From the cell containing the given text, extract its center point as [x, y] coordinate. 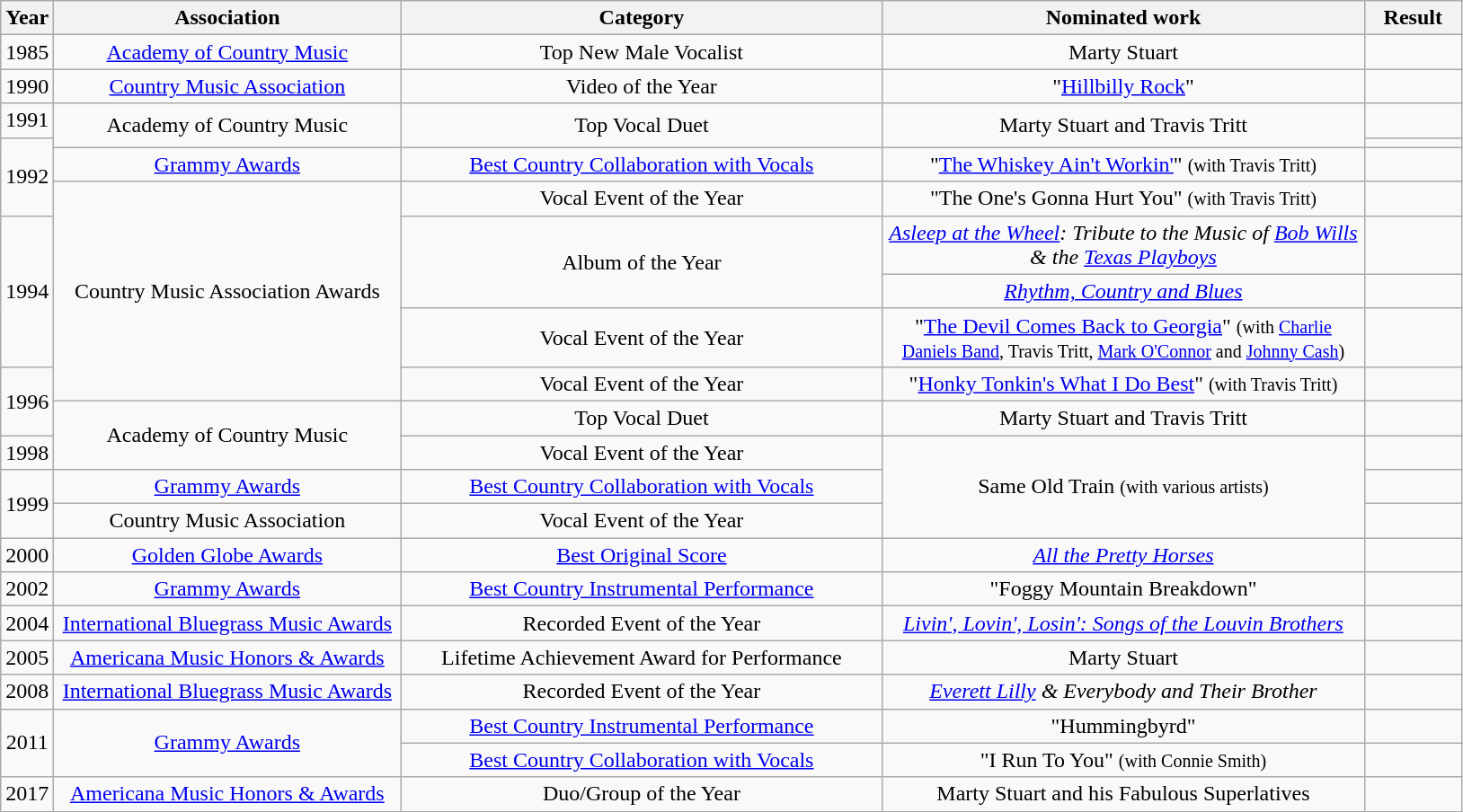
Album of the Year [642, 262]
1996 [27, 401]
2002 [27, 589]
Rhythm, Country and Blues [1123, 291]
Asleep at the Wheel: Tribute to the Music of Bob Wills & the Texas Playboys [1123, 244]
1992 [27, 176]
1990 [27, 86]
1991 [27, 120]
2000 [27, 555]
Result [1413, 18]
"Hillbilly Rock" [1123, 86]
1985 [27, 52]
Top New Male Vocalist [642, 52]
"Hummingbyrd" [1123, 726]
"Honky Tonkin's What I Do Best" (with Travis Tritt) [1123, 384]
"I Run To You" (with Connie Smith) [1123, 760]
Category [642, 18]
All the Pretty Horses [1123, 555]
2004 [27, 623]
2005 [27, 658]
Same Old Train (with various artists) [1123, 486]
Nominated work [1123, 18]
1998 [27, 452]
Marty Stuart and his Fabulous Superlatives [1123, 794]
Country Music Association Awards [227, 291]
"Foggy Mountain Breakdown" [1123, 589]
Everett Lilly & Everybody and Their Brother [1123, 692]
Livin', Lovin', Losin': Songs of the Louvin Brothers [1123, 623]
Best Original Score [642, 555]
Association [227, 18]
2008 [27, 692]
2011 [27, 743]
2017 [27, 794]
Duo/Group of the Year [642, 794]
Video of the Year [642, 86]
"The Whiskey Ain't Workin'" (with Travis Tritt) [1123, 164]
1999 [27, 504]
1994 [27, 291]
Year [27, 18]
Lifetime Achievement Award for Performance [642, 658]
Golden Globe Awards [227, 555]
"The One's Gonna Hurt You" (with Travis Tritt) [1123, 199]
"The Devil Comes Back to Georgia" (with Charlie Daniels Band, Travis Tritt, Mark O'Connor and Johnny Cash) [1123, 338]
